Determine the [x, y] coordinate at the center of the cell enclosing the given text.  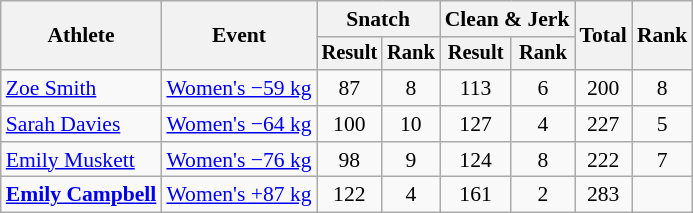
Women's −59 kg [238, 88]
161 [476, 195]
122 [350, 195]
Women's −64 kg [238, 124]
124 [476, 160]
7 [662, 160]
Zoe Smith [82, 88]
98 [350, 160]
Emily Muskett [82, 160]
222 [602, 160]
200 [602, 88]
127 [476, 124]
87 [350, 88]
Women's +87 kg [238, 195]
Clean & Jerk [508, 19]
Women's −76 kg [238, 160]
Emily Campbell [82, 195]
10 [411, 124]
Event [238, 36]
9 [411, 160]
Snatch [378, 19]
Athlete [82, 36]
283 [602, 195]
2 [542, 195]
Total [602, 36]
6 [542, 88]
100 [350, 124]
Sarah Davies [82, 124]
5 [662, 124]
227 [602, 124]
113 [476, 88]
